Extract the (X, Y) coordinate from the center of the cell holding the provided text.  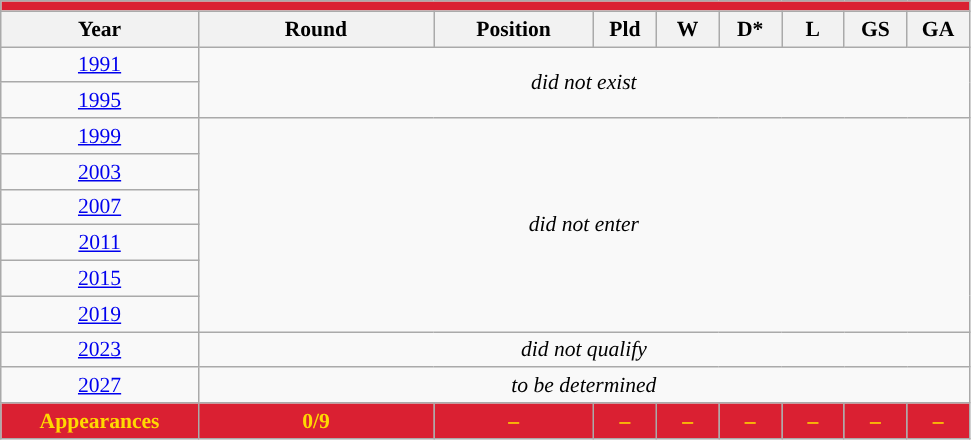
2011 (100, 243)
1995 (100, 101)
Position (514, 29)
did not exist (584, 82)
Round (316, 29)
W (688, 29)
did not qualify (584, 350)
2003 (100, 172)
2027 (100, 386)
1991 (100, 65)
Appearances (100, 421)
2023 (100, 350)
GS (876, 29)
0/9 (316, 421)
Pld (626, 29)
2015 (100, 279)
did not enter (584, 225)
2007 (100, 207)
1999 (100, 136)
Year (100, 29)
to be determined (584, 386)
GA (938, 29)
2019 (100, 314)
L (814, 29)
D* (750, 29)
